Return the (x, y) coordinate for the center point of the cell that contains the specified text.  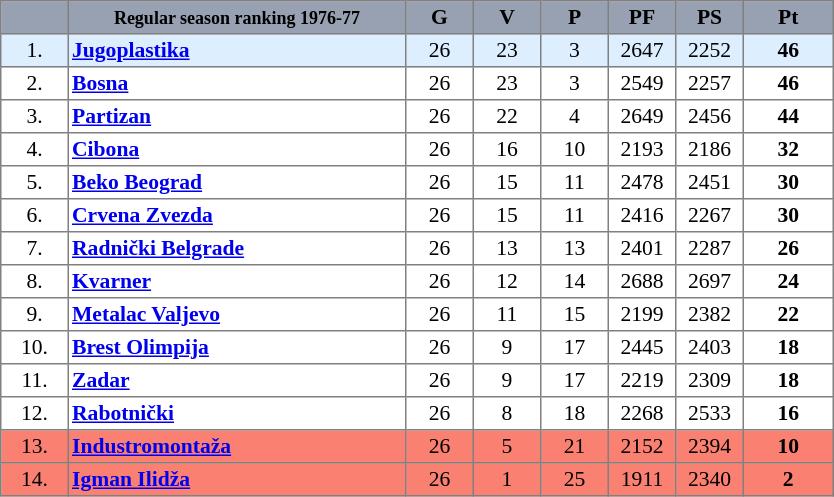
11. (35, 380)
5 (507, 446)
Crvena Zvezda (237, 216)
2401 (642, 248)
24 (788, 282)
Pt (788, 18)
25 (575, 480)
5. (35, 182)
14. (35, 480)
2382 (710, 314)
2186 (710, 150)
13. (35, 446)
Jugoplastika (237, 50)
8 (507, 414)
4. (35, 150)
V (507, 18)
Radnički Belgrade (237, 248)
12 (507, 282)
2252 (710, 50)
1. (35, 50)
PF (642, 18)
7. (35, 248)
Beko Beograd (237, 182)
Regular season ranking 1976-77 (237, 18)
Cibona (237, 150)
1 (507, 480)
21 (575, 446)
P (575, 18)
Industromontaža (237, 446)
2688 (642, 282)
2394 (710, 446)
2219 (642, 380)
Bosna (237, 84)
2649 (642, 116)
2697 (710, 282)
44 (788, 116)
Kvarner (237, 282)
2445 (642, 348)
2647 (642, 50)
2340 (710, 480)
2456 (710, 116)
2257 (710, 84)
2533 (710, 414)
1911 (642, 480)
9. (35, 314)
2193 (642, 150)
2309 (710, 380)
6. (35, 216)
Zadar (237, 380)
2287 (710, 248)
2403 (710, 348)
2267 (710, 216)
10. (35, 348)
3. (35, 116)
PS (710, 18)
2. (35, 84)
4 (575, 116)
2152 (642, 446)
Partizan (237, 116)
G (440, 18)
8. (35, 282)
2549 (642, 84)
2416 (642, 216)
2478 (642, 182)
Metalac Valjevo (237, 314)
Rabotnički (237, 414)
12. (35, 414)
2268 (642, 414)
Igman Ilidža (237, 480)
32 (788, 150)
2 (788, 480)
2199 (642, 314)
14 (575, 282)
2451 (710, 182)
Brest Olimpija (237, 348)
